Return [x, y] of the center of cell containing provided text 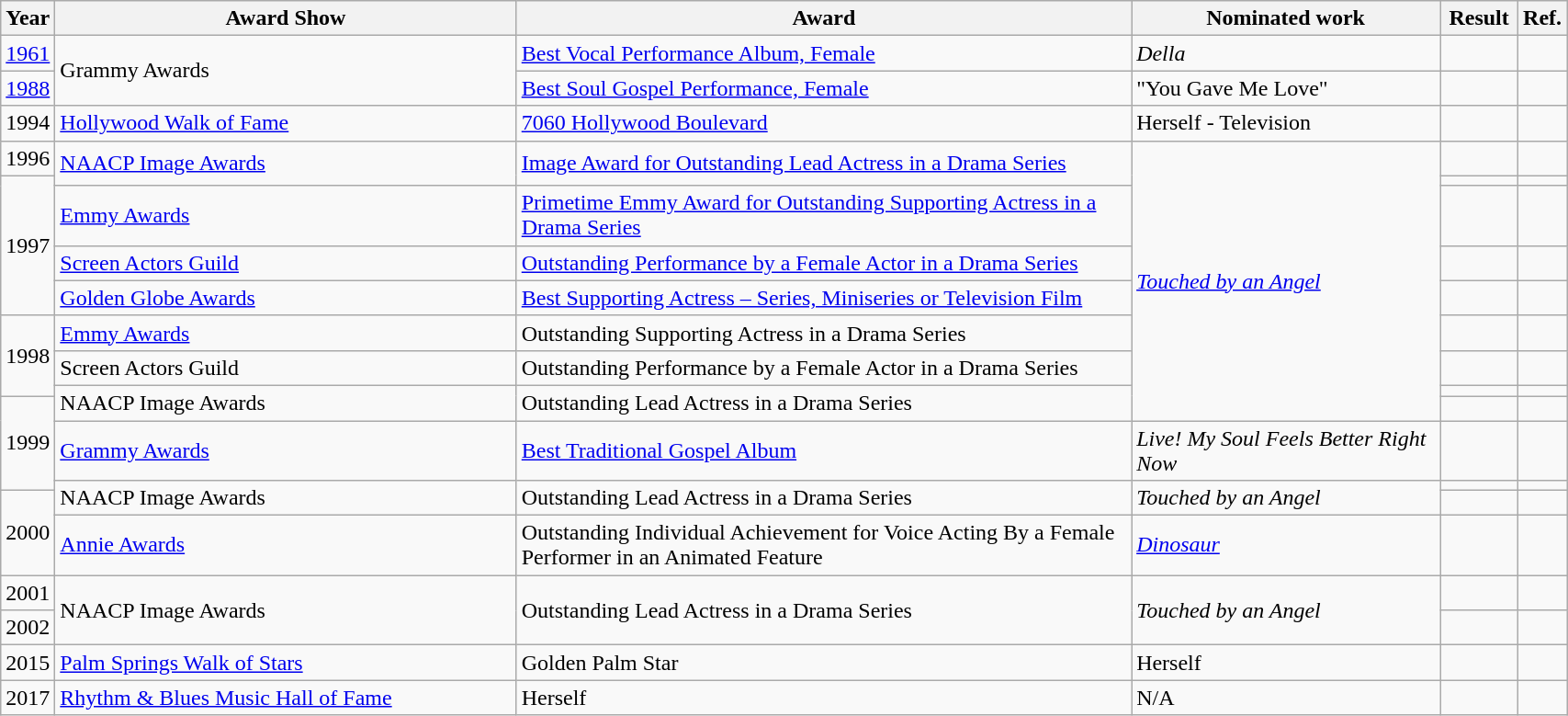
Hollywood Walk of Fame [286, 123]
1999 [28, 443]
1998 [28, 355]
"You Gave Me Love" [1286, 88]
Best Soul Gospel Performance, Female [823, 88]
2002 [28, 628]
Dinosaur [1286, 546]
Della [1286, 53]
1988 [28, 88]
Herself - Television [1286, 123]
Primetime Emmy Award for Outstanding Supporting Actress in a Drama Series [823, 215]
Year [28, 18]
N/A [1286, 698]
Award Show [286, 18]
Golden Globe Awards [286, 298]
Best Supporting Actress – Series, Miniseries or Television Film [823, 298]
Golden Palm Star [823, 663]
Award [823, 18]
Ref. [1543, 18]
1994 [28, 123]
2001 [28, 593]
Annie Awards [286, 546]
2017 [28, 698]
Outstanding Individual Achievement for Voice Acting By a Female Performer in an Animated Feature [823, 546]
Live! My Soul Feels Better Right Now [1286, 450]
Palm Springs Walk of Stars [286, 663]
Result [1479, 18]
Nominated work [1286, 18]
2015 [28, 663]
Best Traditional Gospel Album [823, 450]
2000 [28, 533]
1961 [28, 53]
1997 [28, 245]
7060 Hollywood Boulevard [823, 123]
1996 [28, 158]
Best Vocal Performance Album, Female [823, 53]
Rhythm & Blues Music Hall of Fame [286, 698]
Outstanding Supporting Actress in a Drama Series [823, 333]
Image Award for Outstanding Lead Actress in a Drama Series [823, 164]
